Search for the cell housing the specified text and yield its (x, y) center coordinate. 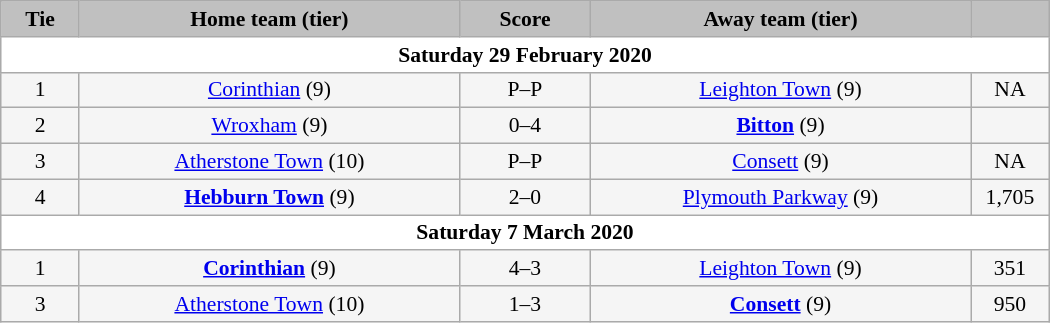
Score (524, 19)
2 (40, 126)
Saturday 29 February 2020 (525, 55)
Wroxham (9) (269, 126)
Saturday 7 March 2020 (525, 233)
Bitton (9) (781, 126)
Hebburn Town (9) (269, 197)
0–4 (524, 126)
Away team (tier) (781, 19)
950 (1010, 304)
1–3 (524, 304)
Home team (tier) (269, 19)
Tie (40, 19)
351 (1010, 269)
1,705 (1010, 197)
2–0 (524, 197)
4–3 (524, 269)
4 (40, 197)
Plymouth Parkway (9) (781, 197)
